From the cell containing the given text, extract its center point as [x, y] coordinate. 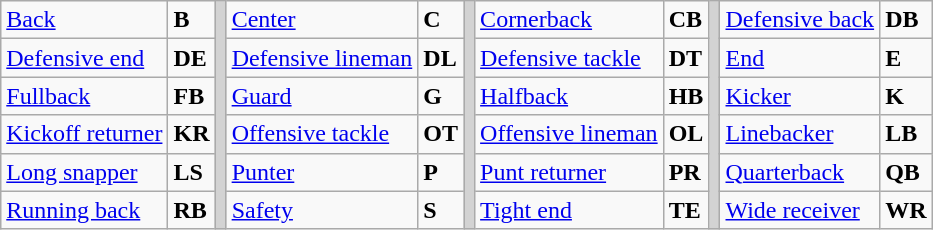
QB [906, 172]
PR [686, 172]
Long snapper [84, 172]
B [192, 20]
Defensive lineman [322, 58]
K [906, 96]
Guard [322, 96]
Fullback [84, 96]
Defensive end [84, 58]
Kicker [800, 96]
C [441, 20]
Defensive tackle [570, 58]
DE [192, 58]
Defensive back [800, 20]
Offensive lineman [570, 134]
KR [192, 134]
Center [322, 20]
Quarterback [800, 172]
Safety [322, 210]
OT [441, 134]
Kickoff returner [84, 134]
TE [686, 210]
Punter [322, 172]
Offensive tackle [322, 134]
Halfback [570, 96]
RB [192, 210]
Running back [84, 210]
Tight end [570, 210]
LS [192, 172]
Punt returner [570, 172]
DT [686, 58]
OL [686, 134]
End [800, 58]
Wide receiver [800, 210]
DL [441, 58]
Linebacker [800, 134]
HB [686, 96]
P [441, 172]
DB [906, 20]
Cornerback [570, 20]
E [906, 58]
Back [84, 20]
LB [906, 134]
WR [906, 210]
FB [192, 96]
G [441, 96]
S [441, 210]
CB [686, 20]
